Return the [X, Y] coordinate for the center point of the cell that contains the specified text.  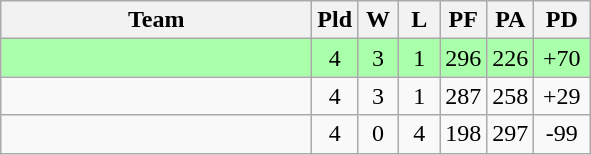
PF [464, 20]
198 [464, 134]
PA [510, 20]
L [420, 20]
Team [156, 20]
297 [510, 134]
-99 [562, 134]
258 [510, 96]
+70 [562, 58]
296 [464, 58]
0 [378, 134]
Pld [335, 20]
PD [562, 20]
226 [510, 58]
+29 [562, 96]
287 [464, 96]
W [378, 20]
